Extract the [X, Y] coordinate from the center of the cell holding the provided text.  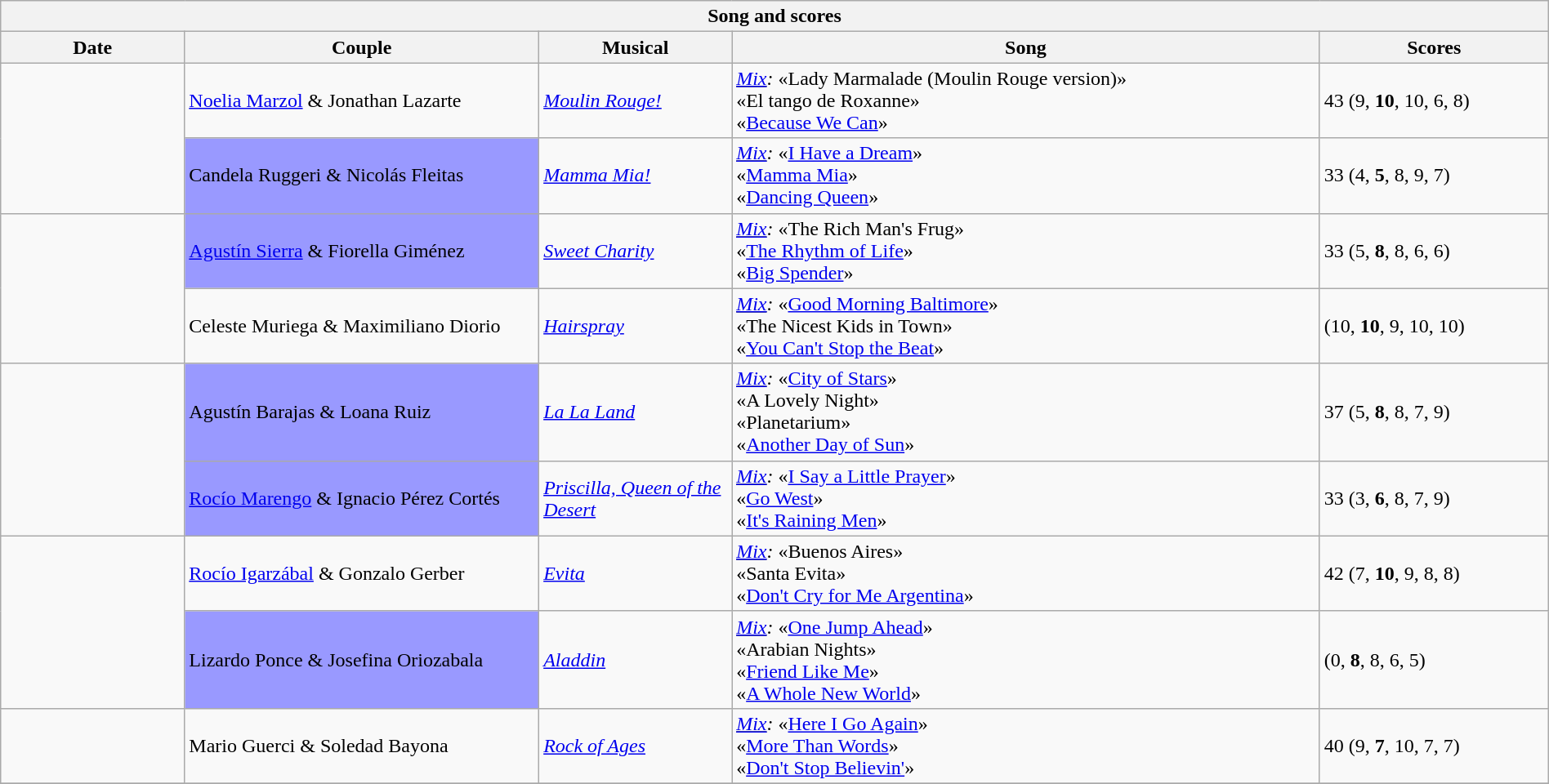
42 (7, 10, 9, 8, 8) [1434, 573]
Mix: «Good Morning Baltimore» «The Nicest Kids in Town» «You Can't Stop the Beat» [1026, 326]
Mix: «I Have a Dream»«Mamma Mia»«Dancing Queen» [1026, 176]
La La Land [636, 412]
Lizardo Ponce & Josefina Oriozabala [362, 660]
Celeste Muriega & Maximiliano Diorio [362, 326]
Agustín Barajas & Loana Ruiz [362, 412]
Rocío Igarzábal & Gonzalo Gerber [362, 573]
Moulin Rouge! [636, 100]
(10, 10, 9, 10, 10) [1434, 326]
(0, 8, 8, 6, 5) [1434, 660]
40 (9, 7, 10, 7, 7) [1434, 746]
Mamma Mia! [636, 176]
33 (4, 5, 8, 9, 7) [1434, 176]
43 (9, 10, 10, 6, 8) [1434, 100]
Rocío Marengo & Ignacio Pérez Cortés [362, 498]
Mix: «City of Stars»«A Lovely Night» «Planetarium» «Another Day of Sun» [1026, 412]
Priscilla, Queen of the Desert [636, 498]
Mix: «The Rich Man's Frug» «The Rhythm of Life» «Big Spender» [1026, 251]
Scores [1434, 47]
Rock of Ages [636, 746]
Aladdin [636, 660]
Song and scores [774, 16]
Musical [636, 47]
33 (5, 8, 8, 6, 6) [1434, 251]
Song [1026, 47]
37 (5, 8, 8, 7, 9) [1434, 412]
Noelia Marzol & Jonathan Lazarte [362, 100]
Mario Guerci & Soledad Bayona [362, 746]
Evita [636, 573]
Mix: «One Jump Ahead» «Arabian Nights» «Friend Like Me» «A Whole New World» [1026, 660]
Agustín Sierra & Fiorella Giménez [362, 251]
Sweet Charity [636, 251]
Mix: «I Say a Little Prayer» «Go West» «It's Raining Men» [1026, 498]
Mix: «Lady Marmalade (Moulin Rouge version)» «El tango de Roxanne» «Because We Can» [1026, 100]
Mix: «Here I Go Again» «More Than Words» «Don't Stop Believin'» [1026, 746]
Mix: «Buenos Aires» «Santa Evita» «Don't Cry for Me Argentina» [1026, 573]
Date [93, 47]
33 (3, 6, 8, 7, 9) [1434, 498]
Hairspray [636, 326]
Couple [362, 47]
Candela Ruggeri & Nicolás Fleitas [362, 176]
